Determine the [x, y] coordinate at the center of the cell enclosing the given text.  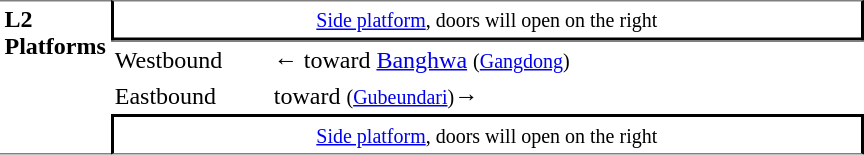
L2Platforms [55, 77]
← toward Banghwa (Gangdong) [566, 59]
Westbound [190, 59]
Eastbound [190, 96]
toward (Gubeundari)→ [566, 96]
